Search for the cell housing the specified text and yield its (x, y) center coordinate. 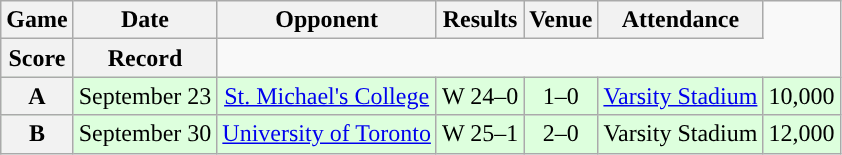
Game (37, 20)
Venue (561, 20)
St. Michael's College (327, 96)
W 25–1 (480, 134)
Opponent (327, 20)
W 24–0 (480, 96)
A (37, 96)
University of Toronto (327, 134)
2–0 (561, 134)
Attendance (680, 20)
Score (37, 58)
10,000 (802, 96)
12,000 (802, 134)
Date (145, 20)
September 23 (145, 96)
Results (480, 20)
Record (145, 58)
B (37, 134)
September 30 (145, 134)
1–0 (561, 96)
